Provide the [x, y] coordinate of the cell's center where the given text is located.  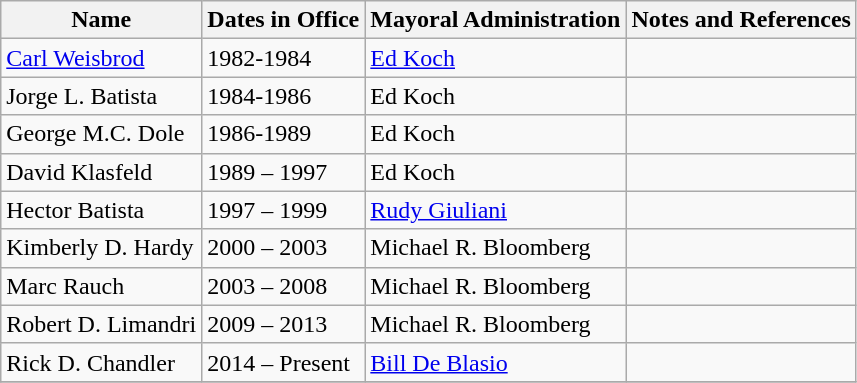
1986-1989 [284, 134]
1984-1986 [284, 96]
Jorge L. Batista [102, 96]
Dates in Office [284, 20]
Carl Weisbrod [102, 58]
Rick D. Chandler [102, 362]
Robert D. Limandri [102, 324]
Rudy Giuliani [496, 210]
1989 – 1997 [284, 172]
2003 – 2008 [284, 286]
2014 – Present [284, 362]
2009 – 2013 [284, 324]
David Klasfeld [102, 172]
Notes and References [742, 20]
Kimberly D. Hardy [102, 248]
1997 – 1999 [284, 210]
Hector Batista [102, 210]
George M.C. Dole [102, 134]
Mayoral Administration [496, 20]
Name [102, 20]
Marc Rauch [102, 286]
Bill De Blasio [496, 362]
2000 – 2003 [284, 248]
1982-1984 [284, 58]
